Output the [x, y] coordinate of the center of the cell containing the given text.  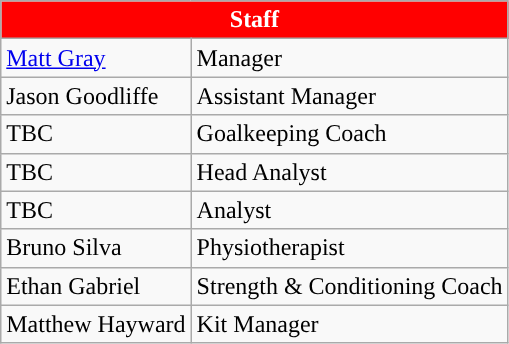
Kit Manager [350, 324]
Analyst [350, 210]
Manager [350, 58]
Assistant Manager [350, 96]
Strength & Conditioning Coach [350, 286]
Physiotherapist [350, 248]
Jason Goodliffe [96, 96]
Bruno Silva [96, 248]
Ethan Gabriel [96, 286]
Staff [254, 20]
Matt Gray [96, 58]
Head Analyst [350, 172]
Goalkeeping Coach [350, 134]
Matthew Hayward [96, 324]
